Find where the given text appears and provide that cell's center as [x, y] coordinate. 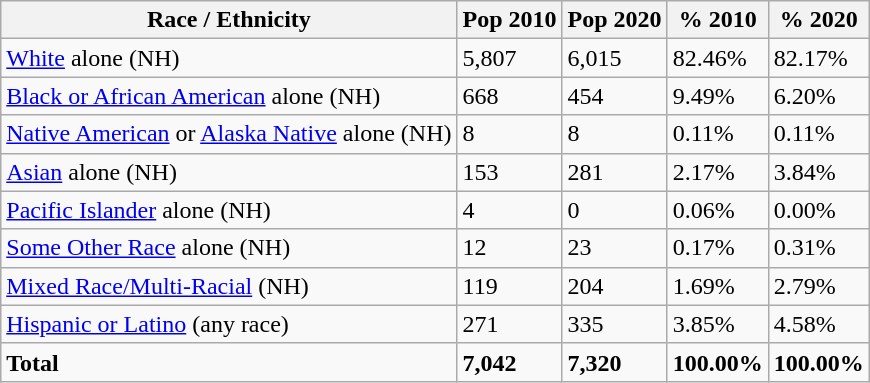
3.84% [818, 172]
1.69% [718, 286]
2.79% [818, 286]
2.17% [718, 172]
4.58% [818, 324]
4 [510, 210]
7,320 [614, 362]
% 2010 [718, 20]
6.20% [818, 96]
82.17% [818, 58]
335 [614, 324]
153 [510, 172]
23 [614, 248]
0.31% [818, 248]
281 [614, 172]
Pop 2020 [614, 20]
0 [614, 210]
Some Other Race alone (NH) [229, 248]
7,042 [510, 362]
Hispanic or Latino (any race) [229, 324]
119 [510, 286]
Mixed Race/Multi-Racial (NH) [229, 286]
668 [510, 96]
5,807 [510, 58]
0.06% [718, 210]
Black or African American alone (NH) [229, 96]
0.17% [718, 248]
271 [510, 324]
Pacific Islander alone (NH) [229, 210]
6,015 [614, 58]
White alone (NH) [229, 58]
3.85% [718, 324]
% 2020 [818, 20]
204 [614, 286]
454 [614, 96]
Race / Ethnicity [229, 20]
Pop 2010 [510, 20]
Asian alone (NH) [229, 172]
Native American or Alaska Native alone (NH) [229, 134]
82.46% [718, 58]
Total [229, 362]
12 [510, 248]
9.49% [718, 96]
0.00% [818, 210]
